Locate the cell with the specified text and output its (X, Y) center coordinate. 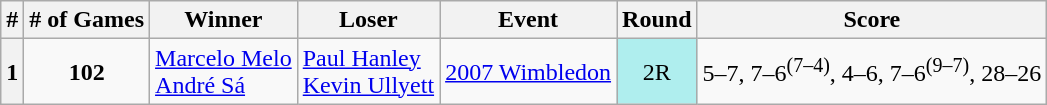
2007 Wimbledon (528, 72)
Event (528, 20)
2R (657, 72)
Winner (224, 20)
Paul Hanley Kevin Ullyett (368, 72)
# of Games (87, 20)
Loser (368, 20)
1 (12, 72)
Marcelo Melo André Sá (224, 72)
Score (872, 20)
5–7, 7–6(7–4), 4–6, 7–6(9–7), 28–26 (872, 72)
# (12, 20)
102 (87, 72)
Round (657, 20)
